Extract the (x, y) coordinate from the center of the cell holding the provided text.  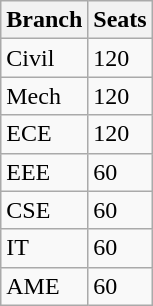
Seats (120, 20)
Mech (44, 96)
ECE (44, 134)
Branch (44, 20)
IT (44, 248)
EEE (44, 172)
AME (44, 286)
CSE (44, 210)
Civil (44, 58)
